Determine the (X, Y) coordinate at the center of the cell enclosing the given text.  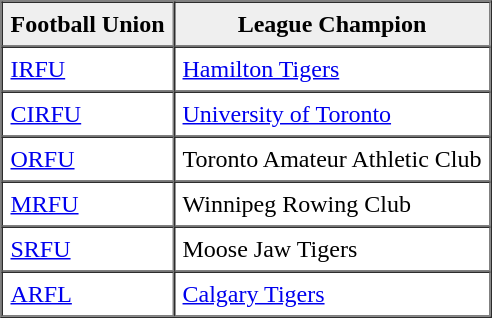
MRFU (88, 204)
Hamilton Tigers (332, 68)
League Champion (332, 24)
Moose Jaw Tigers (332, 248)
Football Union (88, 24)
Calgary Tigers (332, 294)
ARFL (88, 294)
IRFU (88, 68)
ORFU (88, 158)
Winnipeg Rowing Club (332, 204)
CIRFU (88, 114)
University of Toronto (332, 114)
Toronto Amateur Athletic Club (332, 158)
SRFU (88, 248)
